Pinpoint the cell where the given text exists, returning its (X, Y) midpoint coordinate. 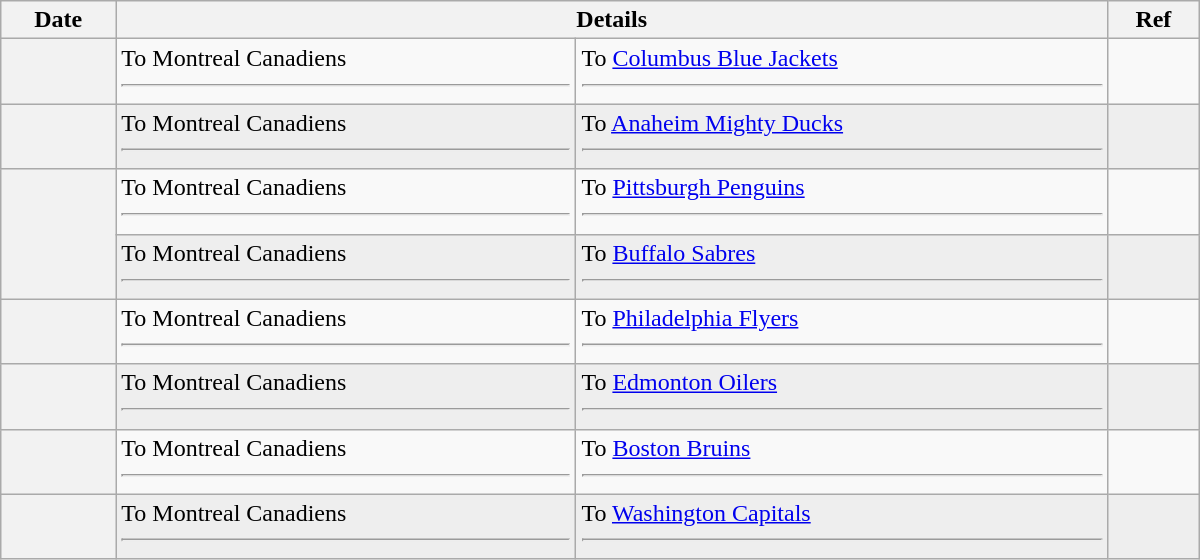
To Philadelphia Flyers (842, 332)
Ref (1154, 20)
To Columbus Blue Jackets (842, 72)
To Pittsburgh Penguins (842, 202)
To Washington Capitals (842, 526)
To Buffalo Sabres (842, 266)
Details (612, 20)
To Anaheim Mighty Ducks (842, 136)
To Edmonton Oilers (842, 396)
Date (58, 20)
To Boston Bruins (842, 462)
